For the text-containing cell, return its midpoint in (X, Y) coordinate format. 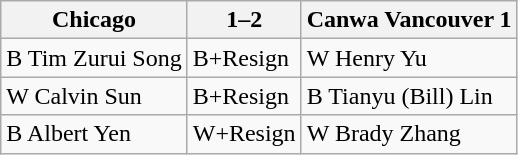
W+Resign (244, 134)
W Henry Yu (409, 58)
Chicago (94, 20)
W Calvin Sun (94, 96)
1–2 (244, 20)
Canwa Vancouver 1 (409, 20)
W Brady Zhang (409, 134)
B Albert Yen (94, 134)
B Tim Zurui Song (94, 58)
B Tianyu (Bill) Lin (409, 96)
